Find where the given text appears and provide that cell's center as (x, y) coordinate. 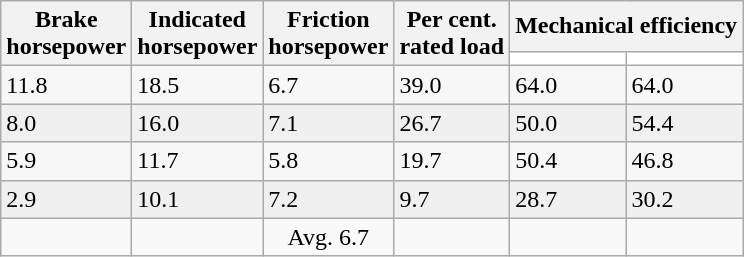
10.1 (198, 199)
18.5 (198, 85)
5.9 (66, 161)
46.8 (684, 161)
26.7 (452, 123)
Mechanical efficiency (626, 26)
7.1 (328, 123)
Indicatedhorsepower (198, 34)
28.7 (568, 199)
6.7 (328, 85)
16.0 (198, 123)
5.8 (328, 161)
9.7 (452, 199)
8.0 (66, 123)
50.0 (568, 123)
11.8 (66, 85)
54.4 (684, 123)
19.7 (452, 161)
Brakehorsepower (66, 34)
Per cent.rated load (452, 34)
11.7 (198, 161)
Frictionhorsepower (328, 34)
7.2 (328, 199)
Avg. 6.7 (328, 237)
30.2 (684, 199)
39.0 (452, 85)
2.9 (66, 199)
50.4 (568, 161)
